Identify which cell holds the provided text, then report its (X, Y) central coordinate. 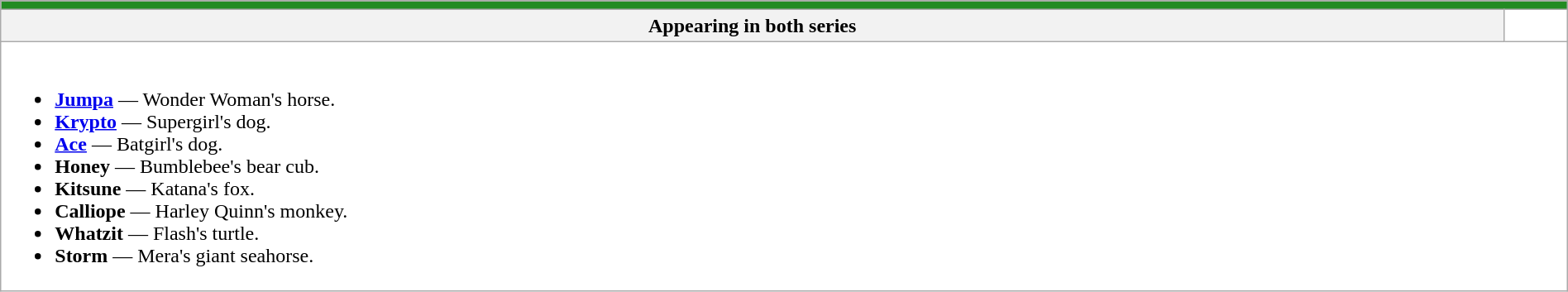
Appearing in both series (753, 26)
